Determine the [X, Y] coordinate at the center of the cell enclosing the given text.  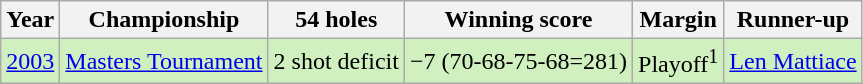
Playoff1 [678, 62]
Runner-up [793, 20]
2003 [30, 62]
Masters Tournament [164, 62]
Len Mattiace [793, 62]
−7 (70-68-75-68=281) [518, 62]
Winning score [518, 20]
2 shot deficit [336, 62]
54 holes [336, 20]
Year [30, 20]
Margin [678, 20]
Championship [164, 20]
